Determine the (x, y) coordinate at the center of the cell enclosing the given text.  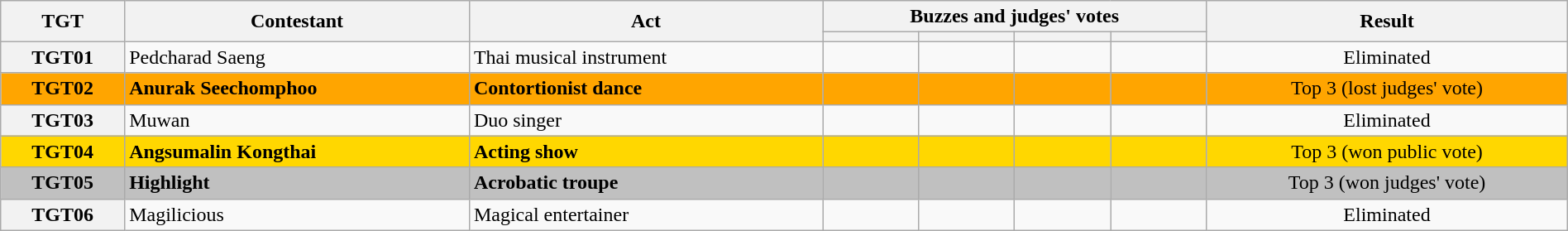
Acrobatic troupe (645, 183)
Highlight (298, 183)
Top 3 (lost judges' vote) (1387, 89)
TGT (63, 22)
Buzzes and judges' votes (1015, 17)
Anurak Seechomphoo (298, 89)
TGT05 (63, 183)
Angsumalin Kongthai (298, 152)
Thai musical instrument (645, 57)
Contestant (298, 22)
Duo singer (645, 120)
Contortionist dance (645, 89)
TGT02 (63, 89)
Acting show (645, 152)
Top 3 (won public vote) (1387, 152)
TGT03 (63, 120)
Result (1387, 22)
TGT01 (63, 57)
Act (645, 22)
Muwan (298, 120)
Top 3 (won judges' vote) (1387, 183)
TGT04 (63, 152)
Magical entertainer (645, 214)
Pedcharad Saeng (298, 57)
TGT06 (63, 214)
Magilicious (298, 214)
